Detect which cell encompasses the target text, then output its (X, Y) center coordinate. 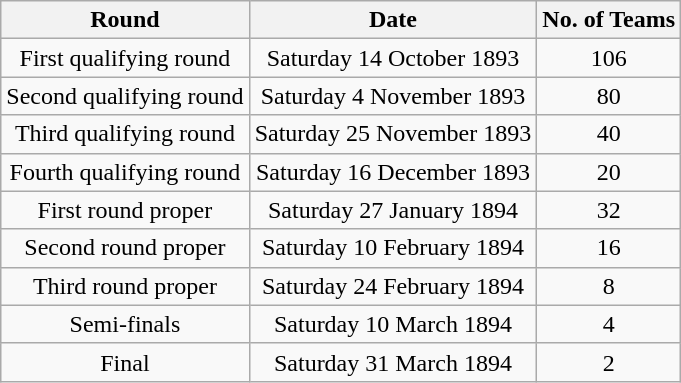
Third round proper (125, 286)
Date (393, 20)
Saturday 10 March 1894 (393, 324)
Saturday 4 November 1893 (393, 96)
32 (609, 210)
20 (609, 172)
16 (609, 248)
Saturday 25 November 1893 (393, 134)
Saturday 24 February 1894 (393, 286)
106 (609, 58)
Saturday 10 February 1894 (393, 248)
Semi-finals (125, 324)
2 (609, 362)
Round (125, 20)
Second round proper (125, 248)
Saturday 31 March 1894 (393, 362)
Third qualifying round (125, 134)
Saturday 16 December 1893 (393, 172)
4 (609, 324)
No. of Teams (609, 20)
Saturday 27 January 1894 (393, 210)
Second qualifying round (125, 96)
First round proper (125, 210)
Final (125, 362)
80 (609, 96)
Fourth qualifying round (125, 172)
First qualifying round (125, 58)
8 (609, 286)
40 (609, 134)
Saturday 14 October 1893 (393, 58)
